Return the (X, Y) coordinate for the center point of the cell that contains the specified text.  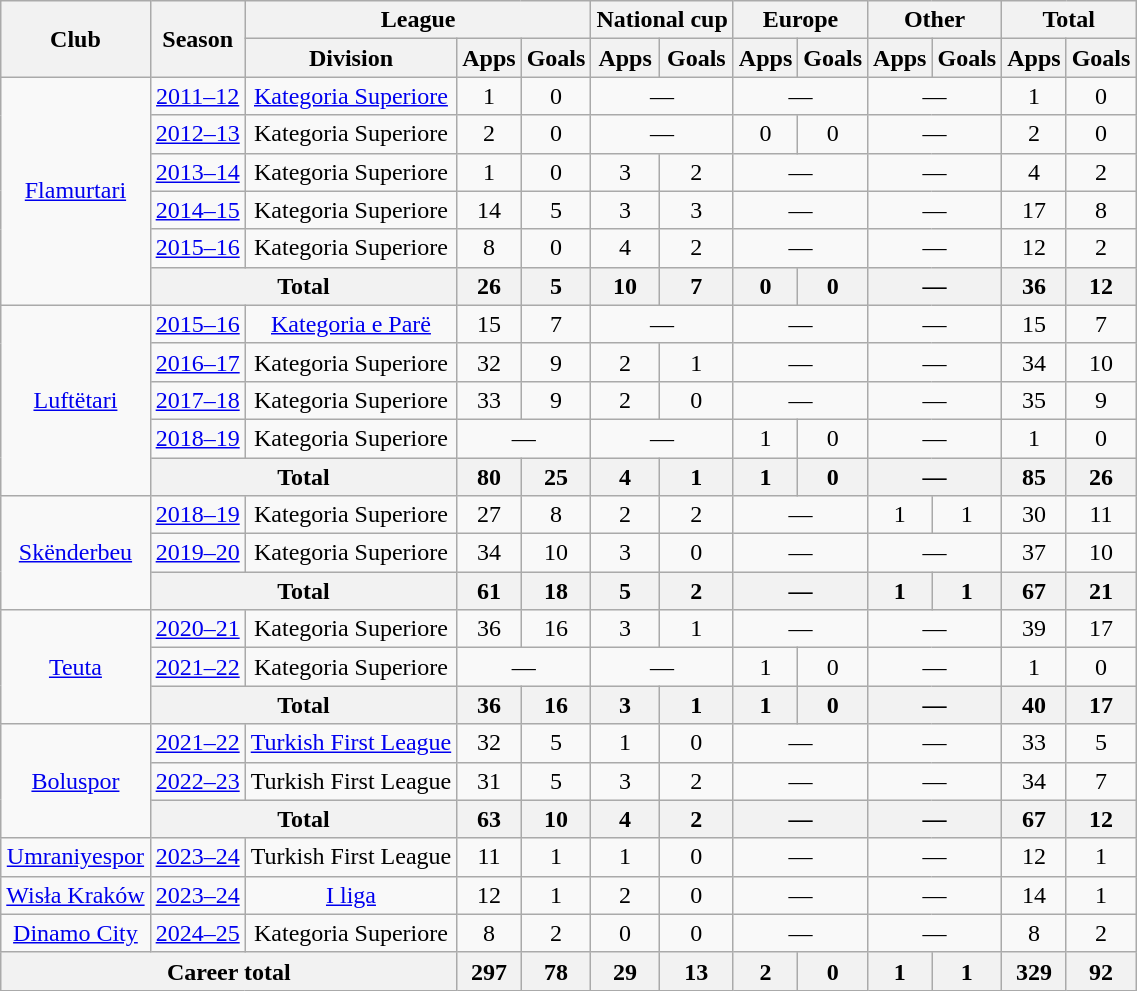
Skënderbeu (76, 553)
I liga (351, 895)
25 (556, 477)
297 (489, 971)
Other (935, 20)
63 (489, 819)
329 (1034, 971)
21 (1101, 591)
League (418, 20)
13 (696, 971)
27 (489, 515)
61 (489, 591)
85 (1034, 477)
Boluspor (76, 781)
2024–25 (198, 933)
2020–21 (198, 629)
Season (198, 39)
Wisła Kraków (76, 895)
Club (76, 39)
Umraniyespor (76, 857)
National cup (662, 20)
2011–12 (198, 96)
80 (489, 477)
Luftëtari (76, 400)
30 (1034, 515)
31 (489, 781)
2012–13 (198, 134)
40 (1034, 705)
92 (1101, 971)
Europe (800, 20)
Teuta (76, 667)
Career total (229, 971)
2017–18 (198, 400)
2022–23 (198, 781)
Kategoria e Parë (351, 324)
29 (625, 971)
37 (1034, 553)
2013–14 (198, 172)
Dinamo City (76, 933)
2019–20 (198, 553)
35 (1034, 400)
Division (351, 58)
2016–17 (198, 362)
18 (556, 591)
2014–15 (198, 210)
Flamurtari (76, 191)
78 (556, 971)
39 (1034, 629)
